Find where the given text appears and provide that cell's center as [x, y] coordinate. 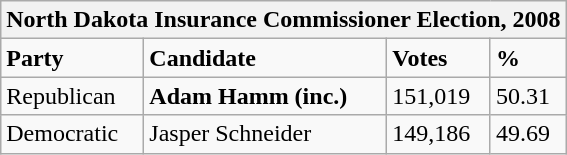
151,019 [439, 96]
North Dakota Insurance Commissioner Election, 2008 [284, 20]
Adam Hamm (inc.) [266, 96]
Republican [72, 96]
Candidate [266, 58]
149,186 [439, 134]
% [528, 58]
Jasper Schneider [266, 134]
Party [72, 58]
49.69 [528, 134]
Democratic [72, 134]
Votes [439, 58]
50.31 [528, 96]
